For the text-containing cell, return its midpoint in (X, Y) coordinate format. 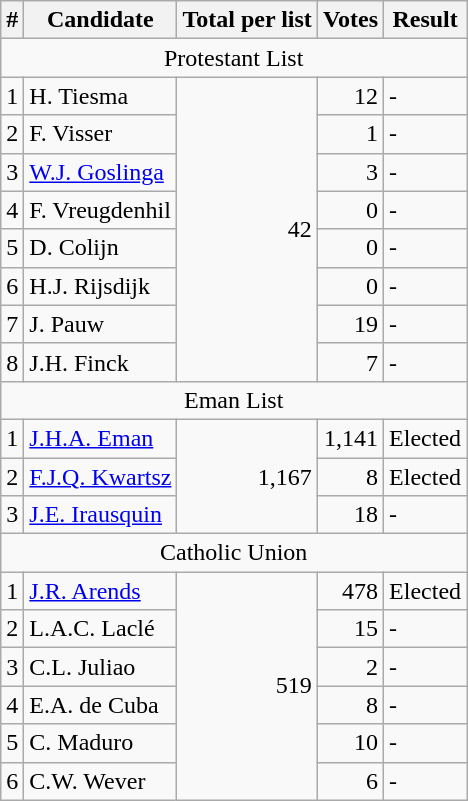
19 (350, 324)
15 (350, 629)
H. Tiesma (100, 96)
12 (350, 96)
C.L. Juliao (100, 667)
1,141 (350, 438)
F. Vreugdenhil (100, 210)
Total per list (247, 20)
F.J.Q. Kwartsz (100, 477)
Catholic Union (234, 553)
Result (426, 20)
J.H. Finck (100, 362)
J.E. Irausquin (100, 515)
Eman List (234, 400)
18 (350, 515)
1,167 (247, 476)
D. Colijn (100, 248)
F. Visser (100, 134)
C.W. Wever (100, 781)
C. Maduro (100, 743)
519 (247, 686)
478 (350, 591)
42 (247, 229)
W.J. Goslinga (100, 172)
J.R. Arends (100, 591)
Candidate (100, 20)
J. Pauw (100, 324)
H.J. Rijsdijk (100, 286)
Votes (350, 20)
L.A.C. Laclé (100, 629)
# (12, 20)
10 (350, 743)
Protestant List (234, 58)
J.H.A. Eman (100, 438)
E.A. de Cuba (100, 705)
